Return (X, Y) of the center of cell containing provided text 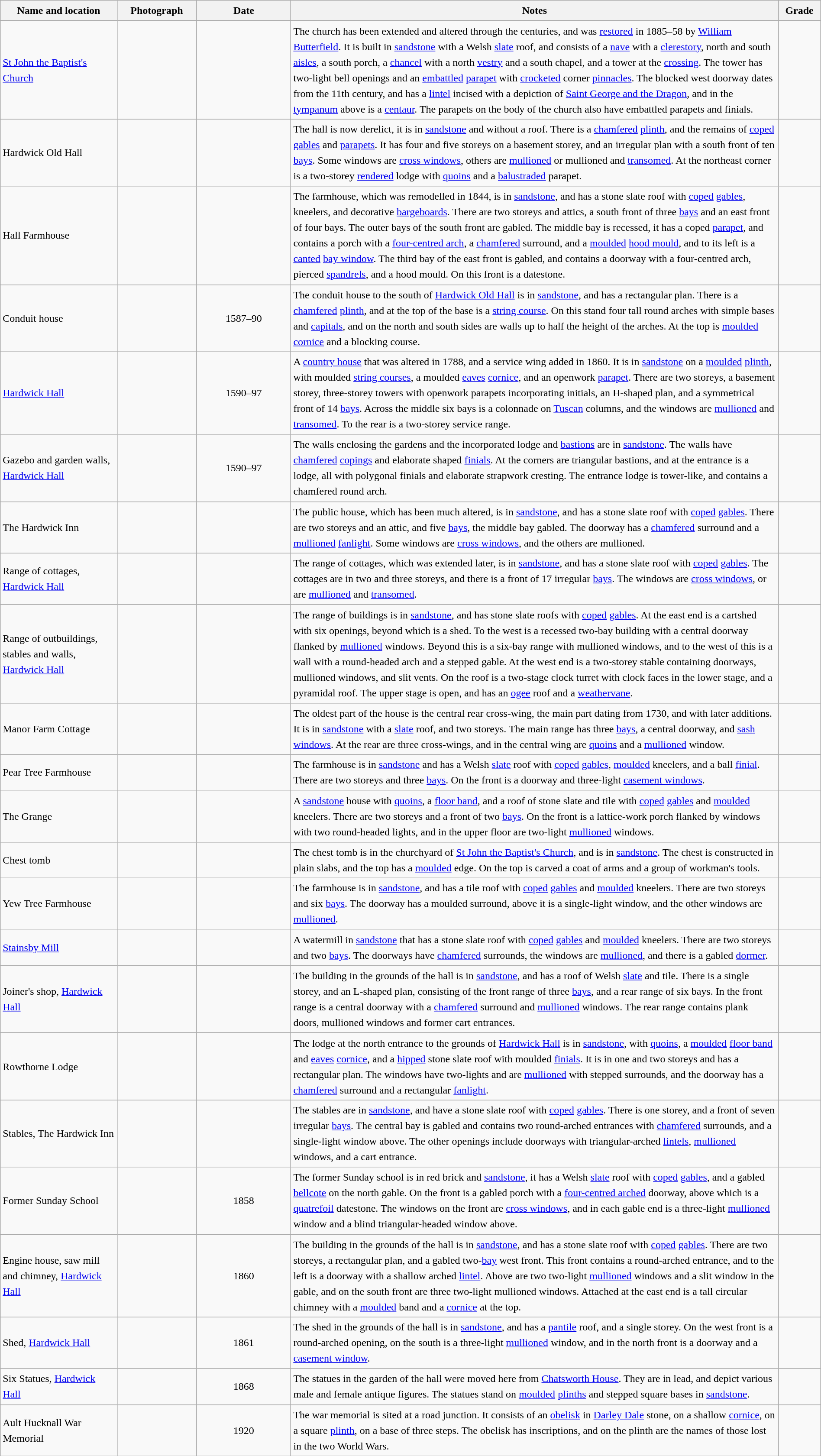
Date (244, 10)
1861 (244, 1343)
The Grange (59, 817)
Name and location (59, 10)
Gazebo and garden walls,Hardwick Hall (59, 468)
1587–90 (244, 318)
Chest tomb (59, 860)
Joiner's shop, Hardwick Hall (59, 1000)
1858 (244, 1200)
St John the Baptist's Church (59, 70)
Hardwick Old Hall (59, 152)
Hall Farmhouse (59, 236)
Six Statues, Hardwick Hall (59, 1387)
Rowthorne Lodge (59, 1066)
Shed, Hardwick Hall (59, 1343)
Photograph (157, 10)
1860 (244, 1276)
Grade (799, 10)
Conduit house (59, 318)
Pear Tree Farmhouse (59, 773)
Stables, The Hardwick Inn (59, 1134)
The Hardwick Inn (59, 527)
Range of cottages, Hardwick Hall (59, 579)
1920 (244, 1430)
Engine house, saw mill and chimney, Hardwick Hall (59, 1276)
Yew Tree Farmhouse (59, 904)
Range of outbuildings, stables and walls, Hardwick Hall (59, 654)
Former Sunday School (59, 1200)
Stainsby Mill (59, 948)
Manor Farm Cottage (59, 728)
1868 (244, 1387)
Ault Hucknall War Memorial (59, 1430)
Hardwick Hall (59, 393)
Notes (534, 10)
